Find where the given text appears and provide that cell's center as (X, Y) coordinate. 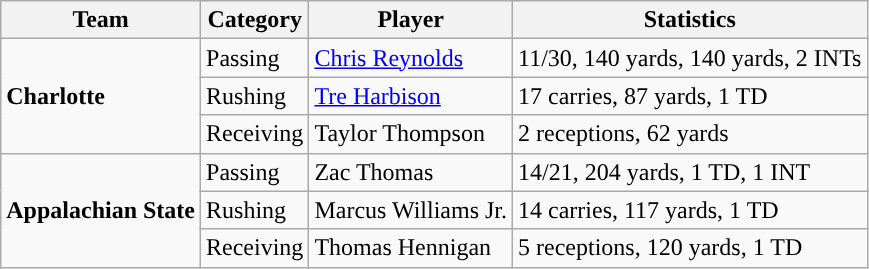
Zac Thomas (411, 172)
2 receptions, 62 yards (690, 134)
Marcus Williams Jr. (411, 210)
Taylor Thompson (411, 134)
Team (101, 20)
Chris Reynolds (411, 58)
11/30, 140 yards, 140 yards, 2 INTs (690, 58)
Appalachian State (101, 210)
14/21, 204 yards, 1 TD, 1 INT (690, 172)
Category (255, 20)
17 carries, 87 yards, 1 TD (690, 96)
Tre Harbison (411, 96)
Charlotte (101, 96)
Player (411, 20)
Thomas Hennigan (411, 248)
5 receptions, 120 yards, 1 TD (690, 248)
14 carries, 117 yards, 1 TD (690, 210)
Statistics (690, 20)
